Return [x, y] of the center of cell containing provided text 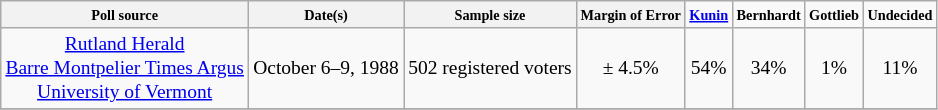
Date(s) [326, 14]
Rutland Herald Barre Montpelier Times Argus University of Vermont [125, 68]
54% [708, 68]
11% [900, 68]
Margin of Error [630, 14]
502 registered voters [490, 68]
1% [834, 68]
Bernhardt [768, 14]
Sample size [490, 14]
± 4.5% [630, 68]
Kunin [708, 14]
34% [768, 68]
October 6–9, 1988 [326, 68]
Gottlieb [834, 14]
Undecided [900, 14]
Poll source [125, 14]
